Pinpoint the cell where the given text exists, returning its (X, Y) midpoint coordinate. 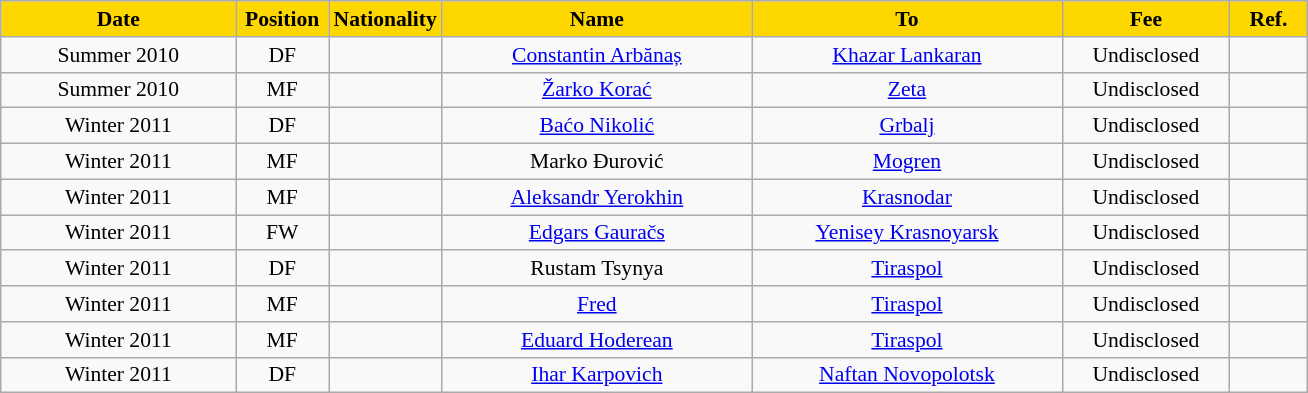
Fee (1146, 19)
Mogren (907, 162)
Krasnodar (907, 197)
Constantin Arbănaș (597, 55)
Date (118, 19)
Rustam Tsynya (597, 269)
Grbalj (907, 126)
Marko Đurović (597, 162)
Žarko Korać (597, 90)
Aleksandr Yerokhin (597, 197)
Nationality (384, 19)
Eduard Hoderean (597, 340)
Yenisey Krasnoyarsk (907, 233)
Edgars Gauračs (597, 233)
To (907, 19)
Position (282, 19)
Naftan Novopolotsk (907, 375)
Ref. (1269, 19)
Fred (597, 304)
Baćo Nikolić (597, 126)
Ihar Karpovich (597, 375)
Name (597, 19)
Zeta (907, 90)
Khazar Lankaran (907, 55)
FW (282, 233)
